Locate the cell with the specified text and output its [x, y] center coordinate. 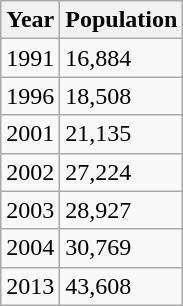
1991 [30, 58]
2001 [30, 134]
27,224 [122, 172]
1996 [30, 96]
Population [122, 20]
18,508 [122, 96]
2002 [30, 172]
16,884 [122, 58]
2004 [30, 248]
30,769 [122, 248]
2003 [30, 210]
28,927 [122, 210]
2013 [30, 286]
Year [30, 20]
43,608 [122, 286]
21,135 [122, 134]
